From the cell containing the given text, extract its center point as [X, Y] coordinate. 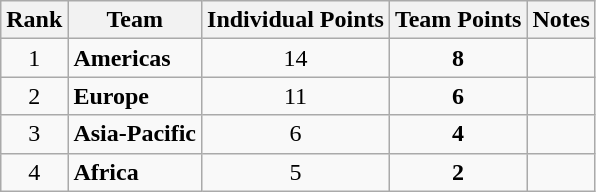
Team [135, 20]
11 [296, 96]
Notes [561, 20]
3 [34, 134]
5 [296, 172]
Team Points [458, 20]
Europe [135, 96]
8 [458, 58]
14 [296, 58]
Individual Points [296, 20]
1 [34, 58]
Rank [34, 20]
Africa [135, 172]
Americas [135, 58]
Asia-Pacific [135, 134]
